Identify which cell holds the provided text, then report its (x, y) central coordinate. 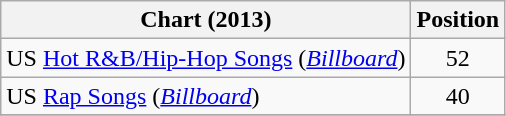
US Rap Songs (Billboard) (206, 96)
Position (458, 20)
Chart (2013) (206, 20)
40 (458, 96)
52 (458, 58)
US Hot R&B/Hip-Hop Songs (Billboard) (206, 58)
